Pinpoint the cell where the given text exists, returning its (x, y) midpoint coordinate. 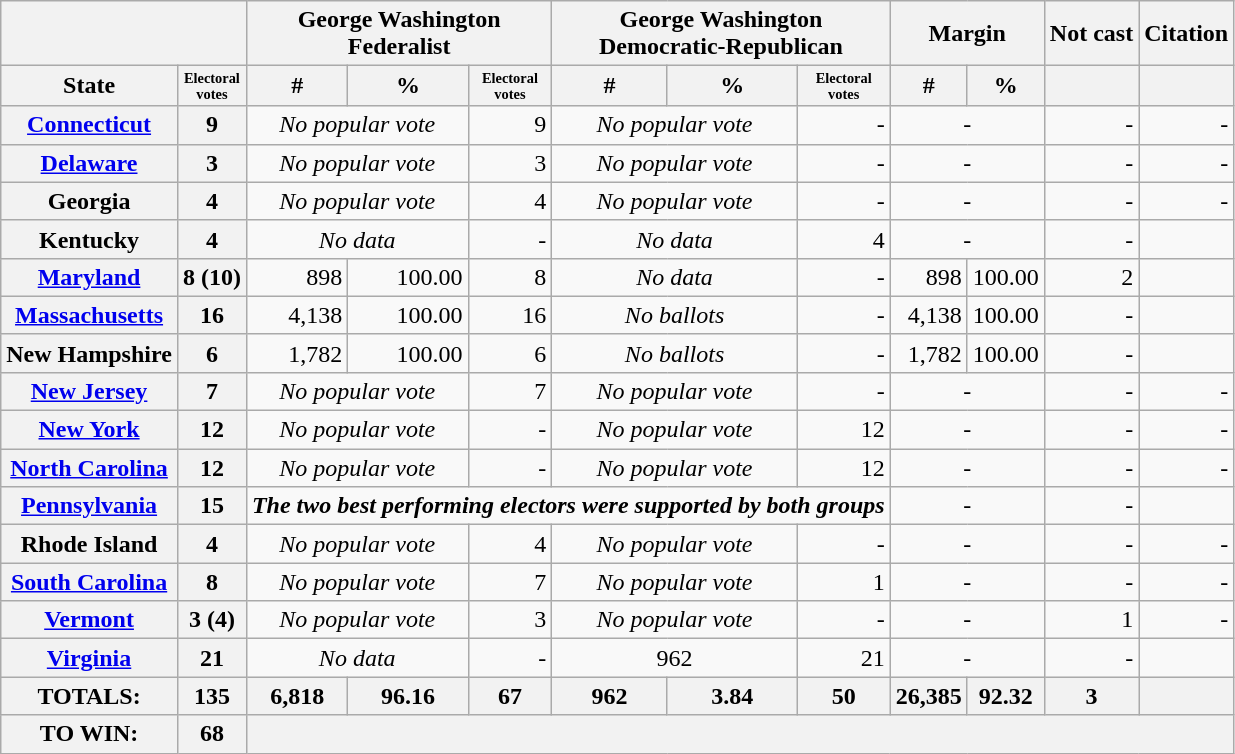
George WashingtonFederalist (398, 34)
96.16 (408, 696)
Not cast (1091, 34)
3.84 (732, 696)
2 (1091, 277)
South Carolina (90, 582)
Kentucky (90, 239)
8 (10) (212, 277)
TO WIN: (90, 734)
Rhode Island (90, 544)
Connecticut (90, 125)
Virginia (90, 658)
Georgia (90, 201)
50 (844, 696)
State (90, 86)
Pennsylvania (90, 506)
North Carolina (90, 468)
New Jersey (90, 391)
3 (4) (212, 620)
Margin (967, 34)
Massachusetts (90, 315)
15 (212, 506)
Maryland (90, 277)
92.32 (1006, 696)
135 (212, 696)
George WashingtonDemocratic-Republican (721, 34)
The two best performing electors were supported by both groups (568, 506)
26,385 (928, 696)
TOTALS: (90, 696)
New York (90, 430)
Citation (1186, 34)
Delaware (90, 163)
6,818 (296, 696)
New Hampshire (90, 353)
67 (510, 696)
68 (212, 734)
Vermont (90, 620)
